Provide the (x, y) coordinate of the cell's center where the given text is located.  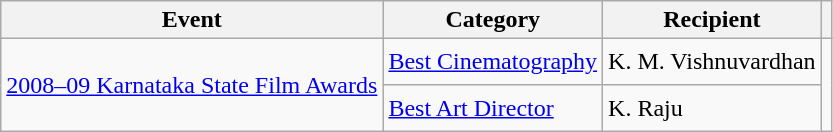
K. M. Vishnuvardhan (712, 62)
2008–09 Karnataka State Film Awards (192, 85)
Event (192, 20)
Recipient (712, 20)
Best Cinematography (493, 62)
Category (493, 20)
K. Raju (712, 108)
Best Art Director (493, 108)
